Extract the (X, Y) coordinate from the center of the cell holding the provided text.  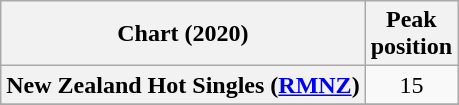
15 (411, 85)
Peakposition (411, 34)
Chart (2020) (183, 34)
New Zealand Hot Singles (RMNZ) (183, 85)
